For the text-containing cell, return its midpoint in [X, Y] coordinate format. 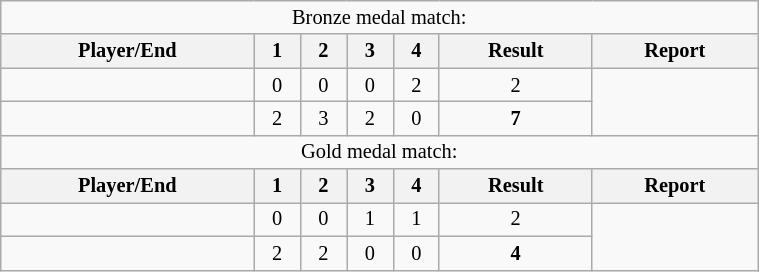
7 [515, 118]
Gold medal match: [380, 152]
Bronze medal match: [380, 17]
